Pinpoint the cell where the given text exists, returning its [x, y] midpoint coordinate. 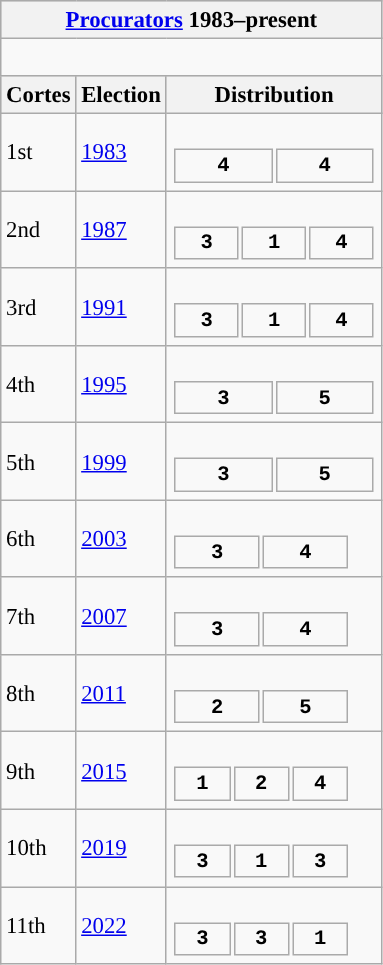
2 5 [274, 694]
10th [38, 848]
1987 [121, 230]
7th [38, 616]
11th [38, 926]
1991 [121, 306]
3 1 3 [274, 848]
1995 [121, 384]
1983 [121, 152]
9th [38, 770]
4 4 [274, 152]
Election [121, 95]
8th [38, 694]
1 2 4 [274, 770]
1st [38, 152]
2015 [121, 770]
2nd [38, 230]
3rd [38, 306]
2022 [121, 926]
3 3 1 [274, 926]
2003 [121, 538]
Procurators 1983–present [192, 20]
1999 [121, 462]
6th [38, 538]
2019 [121, 848]
4th [38, 384]
Distribution [274, 95]
2007 [121, 616]
2011 [121, 694]
5th [38, 462]
Cortes [38, 95]
